Pinpoint the cell where the given text exists, returning its [x, y] midpoint coordinate. 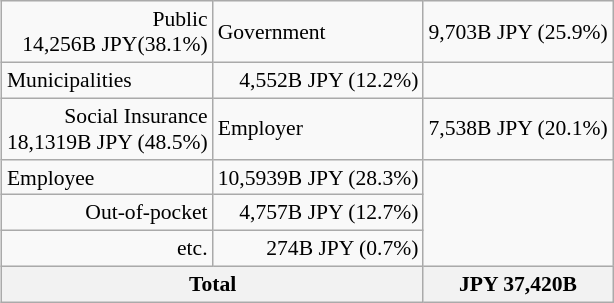
Municipalities [108, 80]
Public 14,256B JPY(38.1%) [108, 32]
4,757B JPY (12.7%) [318, 213]
etc. [108, 248]
Total [213, 284]
9,703B JPY (25.9%) [518, 32]
10,5939B JPY (28.3%) [318, 177]
Social Insurance 18,1319B JPY (48.5%) [108, 128]
4,552B JPY (12.2%) [318, 80]
Employee [108, 177]
7,538B JPY (20.1%) [518, 128]
Employer [318, 128]
274B JPY (0.7%) [318, 248]
Out-of-pocket [108, 213]
JPY 37,420B [518, 284]
Government [318, 32]
